Extract the (x, y) coordinate from the center of the cell holding the provided text.  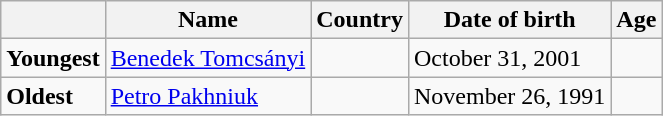
Age (636, 20)
Benedek Tomcsányi (208, 58)
Youngest (53, 58)
Name (208, 20)
Country (360, 20)
Oldest (53, 96)
Date of birth (509, 20)
Petro Pakhniuk (208, 96)
November 26, 1991 (509, 96)
October 31, 2001 (509, 58)
